For the text-containing cell, return its midpoint in (x, y) coordinate format. 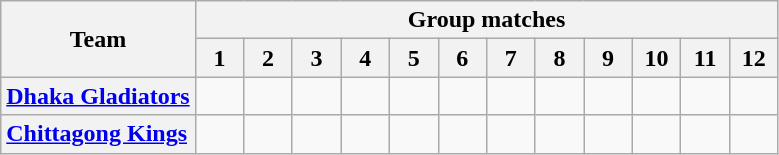
9 (608, 58)
4 (366, 58)
3 (316, 58)
11 (706, 58)
Team (98, 39)
7 (512, 58)
12 (754, 58)
Group matches (486, 20)
10 (656, 58)
Chittagong Kings (98, 134)
2 (268, 58)
6 (462, 58)
5 (414, 58)
Dhaka Gladiators (98, 96)
8 (560, 58)
1 (220, 58)
